Identify which cell holds the provided text, then report its (x, y) central coordinate. 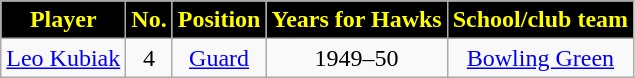
Position (219, 20)
Guard (219, 58)
Years for Hawks (356, 20)
No. (149, 20)
1949–50 (356, 58)
Bowling Green (540, 58)
Player (64, 20)
4 (149, 58)
Leo Kubiak (64, 58)
School/club team (540, 20)
